Search for the cell housing the specified text and yield its (x, y) center coordinate. 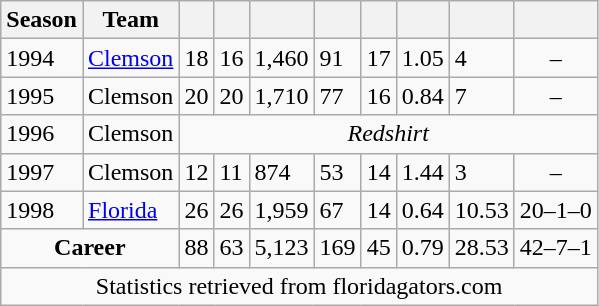
12 (196, 172)
53 (338, 172)
88 (196, 248)
1,710 (282, 96)
1.44 (422, 172)
874 (282, 172)
0.79 (422, 248)
1994 (42, 58)
63 (232, 248)
11 (232, 172)
77 (338, 96)
Statistics retrieved from floridagators.com (300, 286)
10.53 (482, 210)
20–1–0 (556, 210)
4 (482, 58)
91 (338, 58)
Team (130, 20)
67 (338, 210)
1.05 (422, 58)
42–7–1 (556, 248)
18 (196, 58)
0.84 (422, 96)
169 (338, 248)
5,123 (282, 248)
1998 (42, 210)
Redshirt (388, 134)
Season (42, 20)
1997 (42, 172)
3 (482, 172)
7 (482, 96)
0.64 (422, 210)
1996 (42, 134)
1,460 (282, 58)
17 (378, 58)
45 (378, 248)
1995 (42, 96)
28.53 (482, 248)
Career (90, 248)
Florida (130, 210)
1,959 (282, 210)
